Provide the [X, Y] coordinate of the cell's center where the given text is located.  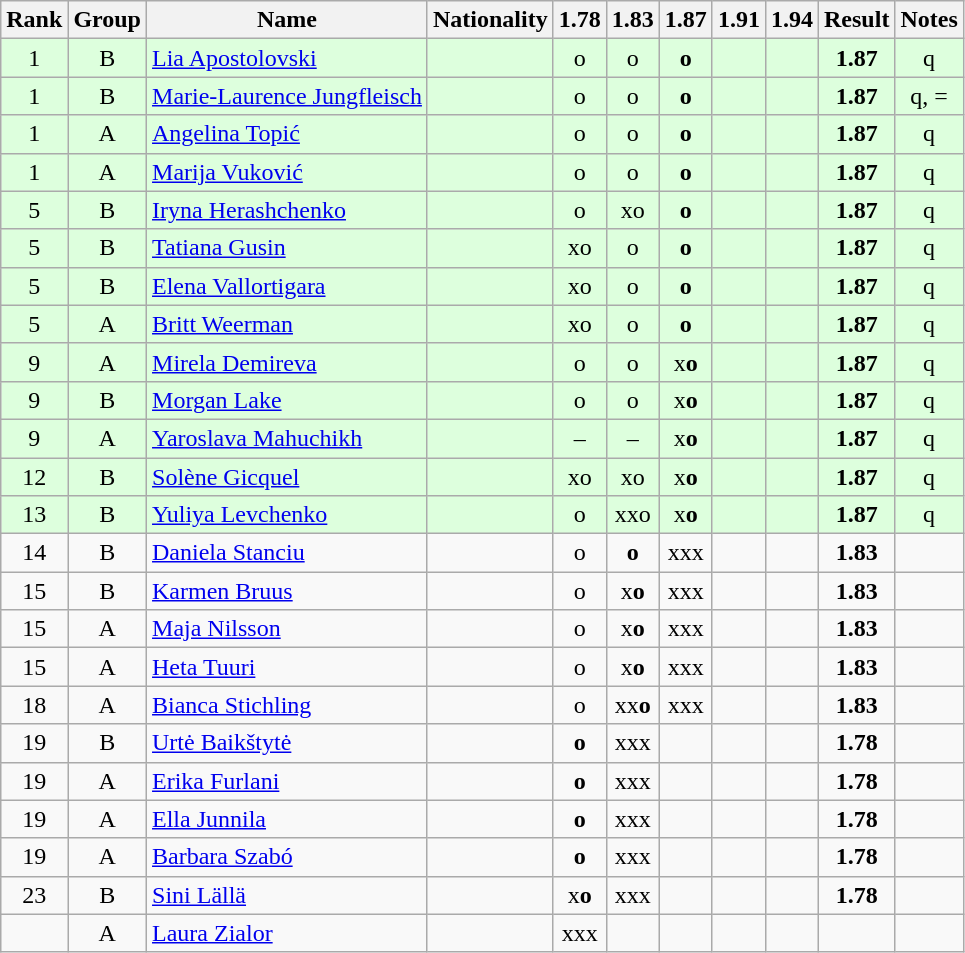
Britt Weerman [288, 324]
12 [34, 477]
Group [108, 20]
Notes [929, 20]
1.91 [738, 20]
13 [34, 515]
Result [857, 20]
Heta Tuuri [288, 667]
Angelina Topić [288, 134]
Morgan Lake [288, 400]
Laura Zialor [288, 933]
Name [288, 20]
Mirela Demireva [288, 362]
Rank [34, 20]
1.94 [792, 20]
18 [34, 705]
Bianca Stichling [288, 705]
Nationality [490, 20]
Tatiana Gusin [288, 248]
Solène Gicquel [288, 477]
Ella Junnila [288, 819]
q, = [929, 96]
23 [34, 895]
Daniela Stanciu [288, 553]
Erika Furlani [288, 781]
14 [34, 553]
Iryna Herashchenko [288, 210]
Maja Nilsson [288, 629]
Karmen Bruus [288, 591]
Elena Vallortigara [288, 286]
Yuliya Levchenko [288, 515]
Yaroslava Mahuchikh [288, 438]
Lia Apostolovski [288, 58]
Marie-Laurence Jungfleisch [288, 96]
Marija Vuković [288, 172]
Barbara Szabó [288, 857]
Urtė Baikštytė [288, 743]
Sini Lällä [288, 895]
